Return [x, y] of the center of cell containing provided text 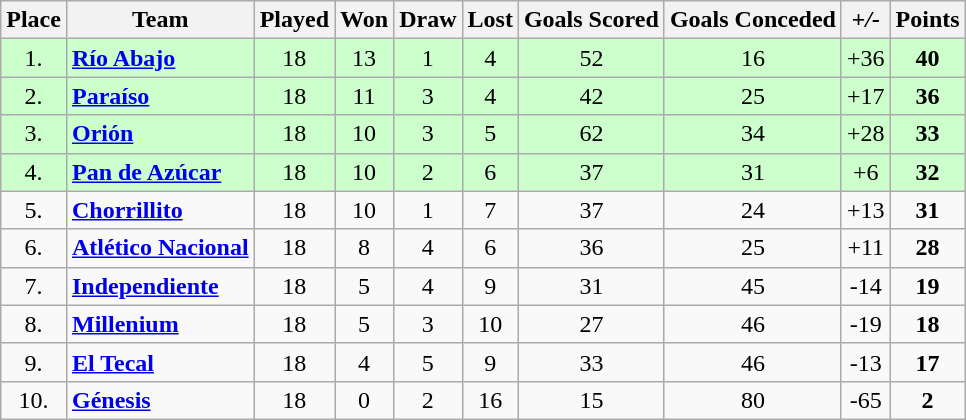
7 [490, 210]
24 [752, 210]
Paraíso [160, 96]
Génesis [160, 400]
Pan de Azúcar [160, 172]
19 [928, 286]
-65 [866, 400]
8. [34, 324]
6. [34, 248]
Lost [490, 20]
15 [591, 400]
Place [34, 20]
0 [364, 400]
45 [752, 286]
3. [34, 134]
Río Abajo [160, 58]
Goals Conceded [752, 20]
+28 [866, 134]
80 [752, 400]
42 [591, 96]
Draw [428, 20]
+/- [866, 20]
Independiente [160, 286]
11 [364, 96]
28 [928, 248]
5. [34, 210]
-14 [866, 286]
Team [160, 20]
13 [364, 58]
Won [364, 20]
Points [928, 20]
Goals Scored [591, 20]
Chorrillito [160, 210]
52 [591, 58]
1. [34, 58]
4. [34, 172]
2. [34, 96]
Orión [160, 134]
27 [591, 324]
Played [294, 20]
10. [34, 400]
32 [928, 172]
El Tecal [160, 362]
7. [34, 286]
34 [752, 134]
Millenium [160, 324]
-19 [866, 324]
Atlético Nacional [160, 248]
17 [928, 362]
62 [591, 134]
-13 [866, 362]
+36 [866, 58]
+13 [866, 210]
+6 [866, 172]
40 [928, 58]
+17 [866, 96]
8 [364, 248]
+11 [866, 248]
9. [34, 362]
